For the text-containing cell, return its midpoint in [x, y] coordinate format. 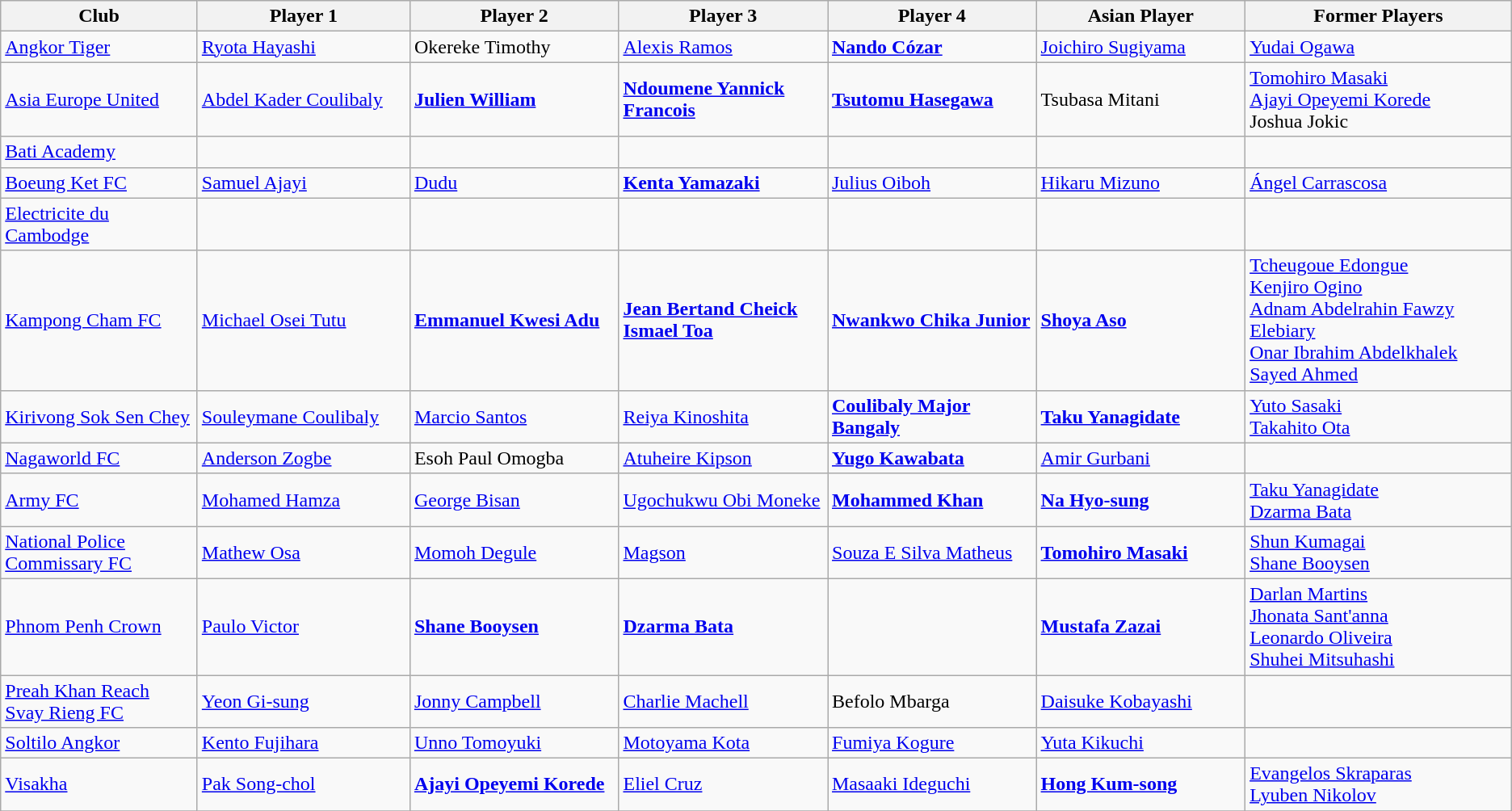
Visakha [99, 785]
Unno Tomoyuki [514, 743]
Taku Yanagidate Dzarma Bata [1379, 499]
Yeon Gi-sung [304, 701]
Yuto SasakiTakahito Ota [1379, 417]
Shoya Aso [1140, 320]
Mohammed Khan [932, 499]
Jonny Campbell [514, 701]
Yugo Kawabata [932, 458]
Jean Bertand Cheick Ismael Toa [724, 320]
Taku Yanagidate [1140, 417]
Yudai Ogawa [1379, 47]
Tomohiro Masaki [1140, 553]
Yuta Kikuchi [1140, 743]
Kenta Yamazaki [724, 183]
Ajayi Opeyemi Korede [514, 785]
Soltilo Angkor [99, 743]
Kirivong Sok Sen Chey [99, 417]
Player 1 [304, 16]
Reiya Kinoshita [724, 417]
Emmanuel Kwesi Adu [514, 320]
Nagaworld FC [99, 458]
Charlie Machell [724, 701]
Tsutomu Hasegawa [932, 99]
Ángel Carrascosa [1379, 183]
Boeung Ket FC [99, 183]
Angkor Tiger [99, 47]
Amir Gurbani [1140, 458]
National Police Commissary FC [99, 553]
Okereke Timothy [514, 47]
Evangelos SkraparasLyuben Nikolov [1379, 785]
Bati Academy [99, 152]
Tcheugoue EdongueKenjiro OginoAdnam Abdelrahin Fawzy ElebiaryOnar Ibrahim Abdelkhalek Sayed Ahmed [1379, 320]
Marcio Santos [514, 417]
Nwankwo Chika Junior [932, 320]
Na Hyo-sung [1140, 499]
Shane Booysen [514, 627]
Motoyama Kota [724, 743]
Souza E Silva Matheus [932, 553]
Coulibaly Major Bangaly [932, 417]
Asia Europe United [99, 99]
Souleymane Coulibaly [304, 417]
Player 3 [724, 16]
Ndoumene Yannick Francois [724, 99]
Preah Khan Reach Svay Rieng FC [99, 701]
Joichiro Sugiyama [1140, 47]
Atuheire Kipson [724, 458]
Anderson Zogbe [304, 458]
Kampong Cham FC [99, 320]
Dudu [514, 183]
Player 2 [514, 16]
Momoh Degule [514, 553]
Julius Oiboh [932, 183]
Pak Song-chol [304, 785]
Former Players [1379, 16]
Club [99, 16]
Ryota Hayashi [304, 47]
Magson [724, 553]
Befolo Mbarga [932, 701]
Eliel Cruz [724, 785]
Asian Player [1140, 16]
Mohamed Hamza [304, 499]
Samuel Ajayi [304, 183]
Masaaki Ideguchi [932, 785]
Daisuke Kobayashi [1140, 701]
Paulo Victor [304, 627]
Mustafa Zazai [1140, 627]
Mathew Osa [304, 553]
Tomohiro MasakiAjayi Opeyemi KoredeJoshua Jokic [1379, 99]
Player 4 [932, 16]
Nando Cózar [932, 47]
Ugochukwu Obi Moneke [724, 499]
Abdel Kader Coulibaly [304, 99]
Phnom Penh Crown [99, 627]
Tsubasa Mitani [1140, 99]
Julien William [514, 99]
Hong Kum-song [1140, 785]
Army FC [99, 499]
Darlan MartinsJhonata Sant'annaLeonardo Oliveira Shuhei Mitsuhashi [1379, 627]
Shun KumagaiShane Booysen [1379, 553]
Dzarma Bata [724, 627]
Hikaru Mizuno [1140, 183]
Fumiya Kogure [932, 743]
Esoh Paul Omogba [514, 458]
Electricite du Cambodge [99, 225]
Alexis Ramos [724, 47]
George Bisan [514, 499]
Kento Fujihara [304, 743]
Michael Osei Tutu [304, 320]
